Pinpoint the cell where the given text exists, returning its [x, y] midpoint coordinate. 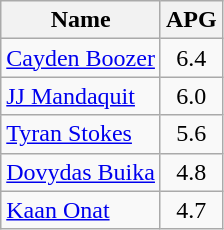
Name [81, 20]
APG [191, 20]
6.0 [191, 96]
Dovydas Buika [81, 172]
JJ Mandaquit [81, 96]
5.6 [191, 134]
Tyran Stokes [81, 134]
6.4 [191, 58]
4.8 [191, 172]
4.7 [191, 210]
Cayden Boozer [81, 58]
Kaan Onat [81, 210]
